Locate the cell with the specified text and output its [x, y] center coordinate. 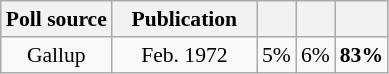
Gallup [56, 55]
5% [276, 55]
83% [362, 55]
Publication [184, 19]
Feb. 1972 [184, 55]
Poll source [56, 19]
6% [316, 55]
